Capture the cell that displays the provided text and extract its [X, Y] central coordinate. 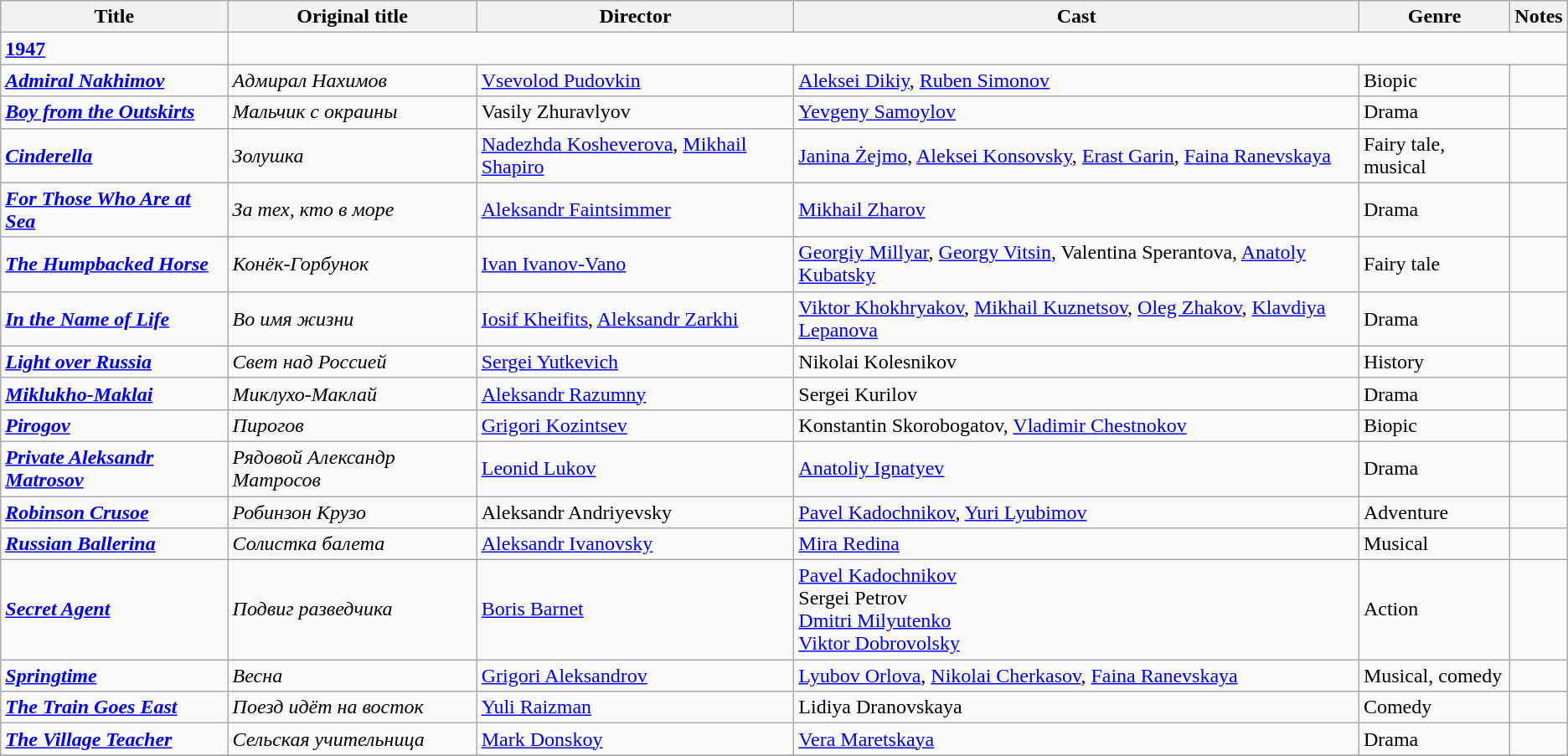
Musical, comedy [1434, 676]
Конёк-Горбунок [352, 265]
Adventure [1434, 512]
Робинзон Крузо [352, 512]
Vsevolod Pudovkin [635, 80]
Musical [1434, 544]
Поезд идёт на восток [352, 707]
За тех, кто в море [352, 209]
Yuli Raizman [635, 707]
Anatoliy Ignatyev [1077, 469]
Title [114, 17]
Leonid Lukov [635, 469]
The Train Goes East [114, 707]
Boy from the Outskirts [114, 112]
In the Name of Life [114, 318]
Aleksandr Faintsimmer [635, 209]
Fairy tale [1434, 265]
Action [1434, 609]
Private Aleksandr Matrosov [114, 469]
Secret Agent [114, 609]
Солистка балета [352, 544]
Адмирал Нахимов [352, 80]
Свет над Россией [352, 362]
Boris Barnet [635, 609]
Konstantin Skorobogatov, Vladimir Chestnokov [1077, 425]
Georgiy Millyar, Georgy Vitsin, Valentina Sperantova, Anatoly Kubatsky [1077, 265]
Comedy [1434, 707]
Mira Redina [1077, 544]
Сельская учительница [352, 739]
Pavel Kadochnikov, Yuri Lyubimov [1077, 512]
Подвиг разведчика [352, 609]
Miklukho-Maklai [114, 393]
The Village Teacher [114, 739]
Nadezhda Kosheverova, Mikhail Shapiro [635, 156]
Vera Maretskaya [1077, 739]
Viktor Khokhryakov, Mikhail Kuznetsov, Oleg Zhakov, Klavdiya Lepanova [1077, 318]
For Those Who Are at Sea [114, 209]
Springtime [114, 676]
Pirogov [114, 425]
Мальчик с окраины [352, 112]
Admiral Nakhimov [114, 80]
Nikolai Kolesnikov [1077, 362]
Notes [1539, 17]
Aleksei Dikiy, Ruben Simonov [1077, 80]
Vasily Zhuravlyov [635, 112]
Grigori Aleksandrov [635, 676]
Cinderella [114, 156]
Mikhail Zharov [1077, 209]
Grigori Kozintsev [635, 425]
Light over Russia [114, 362]
Fairy tale, musical [1434, 156]
Ivan Ivanov-Vano [635, 265]
Genre [1434, 17]
Robinson Crusoe [114, 512]
Iosif Kheifits, Aleksandr Zarkhi [635, 318]
Пирогов [352, 425]
Рядовой Александр Матросов [352, 469]
Lyubov Orlova, Nikolai Cherkasov, Faina Ranevskaya [1077, 676]
The Humpbacked Horse [114, 265]
Весна [352, 676]
Lidiya Dranovskaya [1077, 707]
Sergei Yutkevich [635, 362]
Во имя жизни [352, 318]
Director [635, 17]
Original title [352, 17]
1947 [114, 49]
Janina Żejmo, Aleksei Konsovsky, Erast Garin, Faina Ranevskaya [1077, 156]
Aleksandr Razumny [635, 393]
History [1434, 362]
Миклухо-Маклай [352, 393]
Pavel KadochnikovSergei PetrovDmitri MilyutenkoViktor Dobrovolsky [1077, 609]
Mark Donskoy [635, 739]
Russian Ballerina [114, 544]
Aleksandr Andriyevsky [635, 512]
Sergei Kurilov [1077, 393]
Cast [1077, 17]
Золушка [352, 156]
Aleksandr Ivanovsky [635, 544]
Yevgeny Samoylov [1077, 112]
